Detect which cell encompasses the target text, then output its [X, Y] center coordinate. 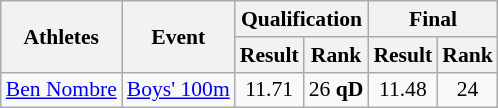
26 qD [336, 90]
Qualification [302, 19]
11.71 [270, 90]
Event [178, 36]
Ben Nombre [62, 90]
Final [432, 19]
Athletes [62, 36]
Boys' 100m [178, 90]
24 [468, 90]
11.48 [402, 90]
